Scan for the cell matching the given text and deliver its (X, Y) coordinate at center. 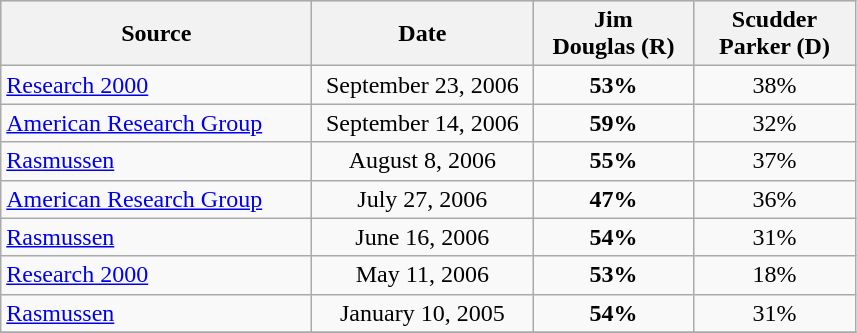
36% (774, 199)
47% (614, 199)
January 10, 2005 (422, 313)
JimDouglas (R) (614, 34)
September 23, 2006 (422, 85)
ScudderParker (D) (774, 34)
August 8, 2006 (422, 161)
38% (774, 85)
Date (422, 34)
18% (774, 275)
June 16, 2006 (422, 237)
59% (614, 123)
Source (156, 34)
32% (774, 123)
55% (614, 161)
July 27, 2006 (422, 199)
September 14, 2006 (422, 123)
May 11, 2006 (422, 275)
37% (774, 161)
